Search for the cell housing the specified text and yield its [X, Y] center coordinate. 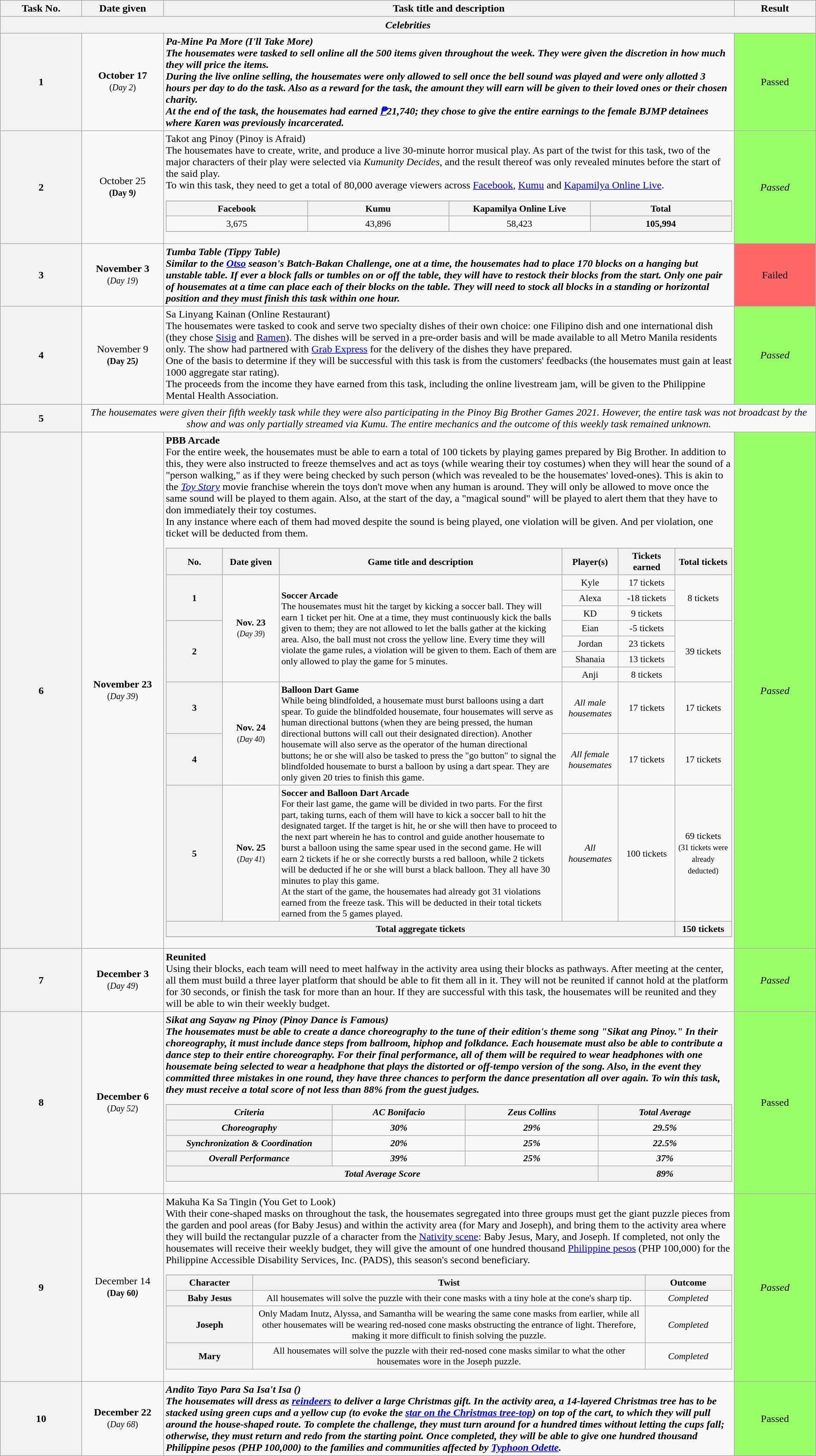
Zeus Collins [532, 1113]
30% [399, 1128]
Baby Jesus [210, 1298]
6 [41, 690]
Total Average [665, 1113]
39% [399, 1159]
AC Bonifacio [399, 1113]
All male housemates [590, 708]
37% [665, 1159]
3,675 [237, 224]
Celebrities [408, 25]
Twist [449, 1283]
100 tickets [646, 853]
Nov. 25(Day 41) [250, 853]
39 tickets [703, 651]
All housemates will solve the puzzle with their cone masks with a tiny hole at the cone's sharp tip. [449, 1298]
Jordan [590, 644]
Tickets earned [646, 562]
43,896 [378, 224]
December 6(Day 52) [122, 1102]
Total Average Score [382, 1174]
Failed [775, 275]
Shanaia [590, 659]
-18 tickets [646, 598]
No. [195, 562]
Game title and description [421, 562]
105,994 [661, 224]
Outcome [689, 1283]
Task title and description [449, 9]
Eian [590, 629]
Anji [590, 675]
23 tickets [646, 644]
Synchronization & Coordination [249, 1143]
Task No. [41, 9]
Nov. 23(Day 39) [250, 628]
Facebook [237, 209]
22.5% [665, 1143]
Alexa [590, 598]
Player(s) [590, 562]
November 9(Day 25) [122, 355]
December 22(Day 68) [122, 1418]
10 [41, 1418]
Total tickets [703, 562]
9 tickets [646, 613]
29.5% [665, 1128]
December 14(Day 60) [122, 1287]
Mary [210, 1356]
Nov. 24(Day 40) [250, 734]
Kyle [590, 583]
9 [41, 1287]
Joseph [210, 1324]
Overall Performance [249, 1159]
December 3(Day 49) [122, 980]
Kapamilya Online Live [519, 209]
8 [41, 1102]
All housemates will solve the puzzle with their red-nosed cone masks similar to what the other housemates wore in the Joseph puzzle. [449, 1356]
-5 tickets [646, 629]
89% [665, 1174]
November 23(Day 39) [122, 690]
October 25 (Day 9) [122, 187]
Total aggregate tickets [420, 929]
20% [399, 1143]
Total [661, 209]
Criteria [249, 1113]
7 [41, 980]
69 tickets(31 tickets were already deducted) [703, 853]
All housemates [590, 853]
Character [210, 1283]
29% [532, 1128]
October 17(Day 2) [122, 82]
150 tickets [703, 929]
13 tickets [646, 659]
Choreography [249, 1128]
November 3(Day 19) [122, 275]
KD [590, 613]
58,423 [519, 224]
Kumu [378, 209]
Result [775, 9]
All female housemates [590, 759]
